Detect which cell encompasses the target text, then output its [X, Y] center coordinate. 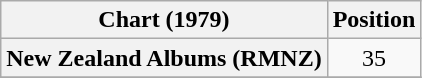
Position [374, 20]
35 [374, 58]
Chart (1979) [164, 20]
New Zealand Albums (RMNZ) [164, 58]
